Return (X, Y) of the center of cell containing provided text 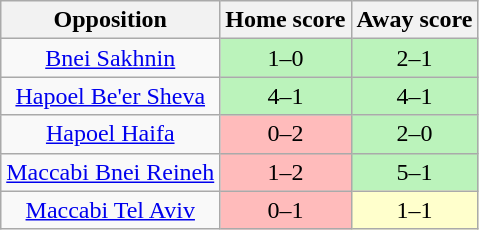
0–1 (286, 210)
1–2 (286, 172)
Opposition (110, 20)
Hapoel Haifa (110, 134)
0–2 (286, 134)
Away score (414, 20)
Hapoel Be'er Sheva (110, 96)
1–0 (286, 58)
2–0 (414, 134)
2–1 (414, 58)
Maccabi Tel Aviv (110, 210)
5–1 (414, 172)
Maccabi Bnei Reineh (110, 172)
1–1 (414, 210)
Home score (286, 20)
Bnei Sakhnin (110, 58)
